Determine the (X, Y) coordinate at the center of the cell enclosing the given text.  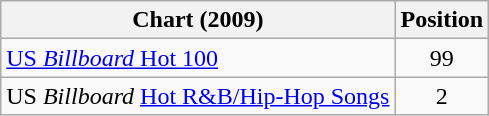
99 (442, 58)
2 (442, 96)
US Billboard Hot R&B/Hip-Hop Songs (198, 96)
US Billboard Hot 100 (198, 58)
Chart (2009) (198, 20)
Position (442, 20)
